Scan for the cell matching the given text and deliver its (X, Y) coordinate at center. 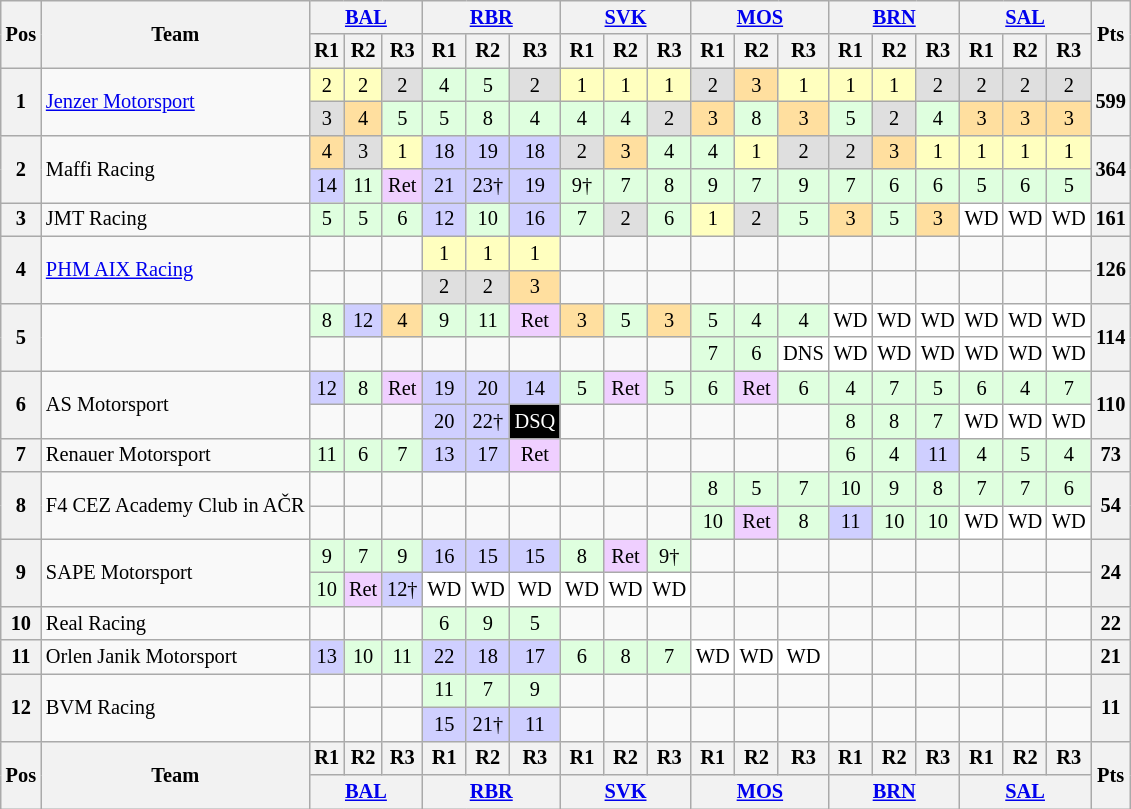
12† (402, 589)
SAPE Motorsport (176, 572)
PHM AIX Racing (176, 270)
BVM Racing (176, 706)
599 (1111, 102)
Renauer Motorsport (176, 455)
JMT Racing (176, 219)
Real Racing (176, 623)
21† (488, 724)
126 (1111, 270)
114 (1111, 336)
Maffi Racing (176, 168)
Orlen Janik Motorsport (176, 657)
364 (1111, 168)
AS Motorsport (176, 404)
110 (1111, 404)
24 (1111, 572)
DSQ (535, 421)
73 (1111, 455)
54 (1111, 506)
DNS (803, 354)
161 (1111, 219)
22† (488, 421)
F4 CEZ Academy Club in AČR (176, 506)
Jenzer Motorsport (176, 102)
23† (488, 186)
